Identify which cell holds the provided text, then report its (x, y) central coordinate. 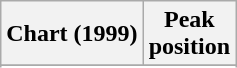
Peakposition (189, 34)
Chart (1999) (72, 34)
